From the cell containing the given text, extract its center point as (x, y) coordinate. 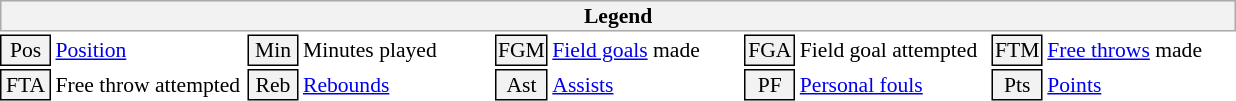
FGA (770, 50)
Min (274, 50)
FTM (1018, 50)
Position (149, 50)
Reb (274, 85)
PF (770, 85)
Pos (26, 50)
Pts (1018, 85)
Rebounds (397, 85)
Personal fouls (893, 85)
FGM (522, 50)
Field goals made (646, 50)
Field goal attempted (893, 50)
Assists (646, 85)
Points (1141, 85)
FTA (26, 85)
Free throw attempted (149, 85)
Free throws made (1141, 50)
Legend (618, 16)
Ast (522, 85)
Minutes played (397, 50)
